From the cell containing the given text, extract its center point as [X, Y] coordinate. 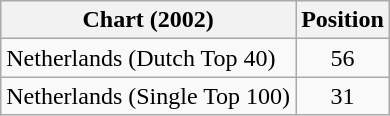
56 [343, 58]
31 [343, 96]
Chart (2002) [148, 20]
Netherlands (Single Top 100) [148, 96]
Netherlands (Dutch Top 40) [148, 58]
Position [343, 20]
